Determine the [x, y] coordinate at the center of the cell enclosing the given text.  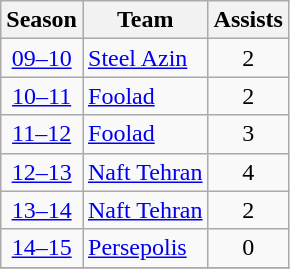
13–14 [42, 210]
Persepolis [145, 248]
Season [42, 20]
Team [145, 20]
11–12 [42, 134]
10–11 [42, 96]
3 [248, 134]
14–15 [42, 248]
12–13 [42, 172]
Assists [248, 20]
4 [248, 172]
09–10 [42, 58]
Steel Azin [145, 58]
0 [248, 248]
